Provide the [x, y] coordinate of the cell's center where the given text is located.  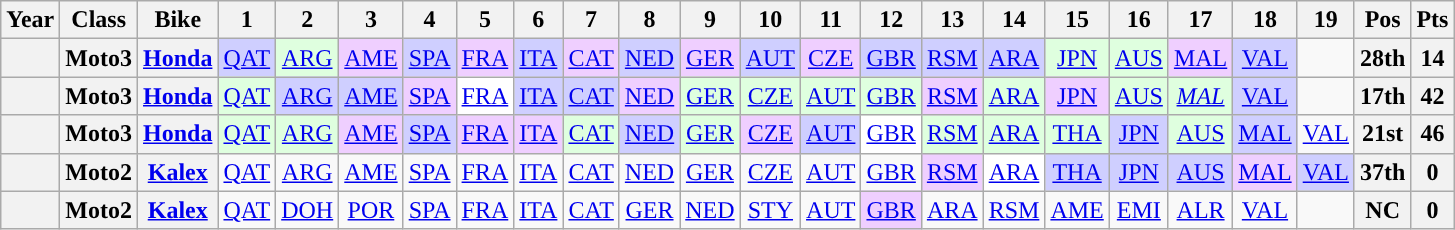
ALR [1200, 210]
37th [1382, 172]
EMI [1138, 210]
7 [591, 20]
2 [308, 20]
Class [99, 20]
4 [430, 20]
28th [1382, 58]
Year [30, 20]
3 [371, 20]
46 [1432, 134]
21st [1382, 134]
18 [1265, 20]
17 [1200, 20]
19 [1326, 20]
1 [247, 20]
42 [1432, 96]
13 [952, 20]
16 [1138, 20]
5 [485, 20]
6 [538, 20]
DOH [308, 210]
15 [1077, 20]
Pos [1382, 20]
11 [831, 20]
STY [770, 210]
Pts [1432, 20]
NC [1382, 210]
POR [371, 210]
10 [770, 20]
17th [1382, 96]
9 [710, 20]
Bike [178, 20]
12 [891, 20]
8 [649, 20]
